Identify which cell holds the provided text, then report its (X, Y) central coordinate. 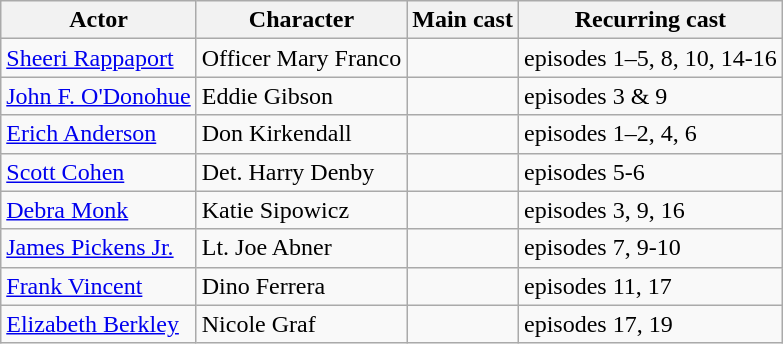
episodes 17, 19 (650, 324)
episodes 3 & 9 (650, 96)
Lt. Joe Abner (302, 248)
Frank Vincent (98, 286)
Recurring cast (650, 20)
episodes 3, 9, 16 (650, 210)
Elizabeth Berkley (98, 324)
Character (302, 20)
episodes 1–2, 4, 6 (650, 134)
Sheeri Rappaport (98, 58)
Nicole Graf (302, 324)
Main cast (463, 20)
Officer Mary Franco (302, 58)
Actor (98, 20)
Eddie Gibson (302, 96)
episodes 1–5, 8, 10, 14-16 (650, 58)
Debra Monk (98, 210)
Scott Cohen (98, 172)
episodes 7, 9-10 (650, 248)
Don Kirkendall (302, 134)
Katie Sipowicz (302, 210)
episodes 5-6 (650, 172)
James Pickens Jr. (98, 248)
Erich Anderson (98, 134)
Det. Harry Denby (302, 172)
John F. O'Donohue (98, 96)
Dino Ferrera (302, 286)
episodes 11, 17 (650, 286)
